Extract the [X, Y] coordinate from the center of the cell holding the provided text.  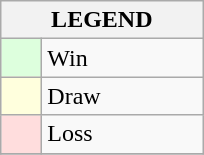
Draw [122, 96]
Win [122, 58]
LEGEND [102, 20]
Loss [122, 134]
